Return [X, Y] of the center of cell containing provided text 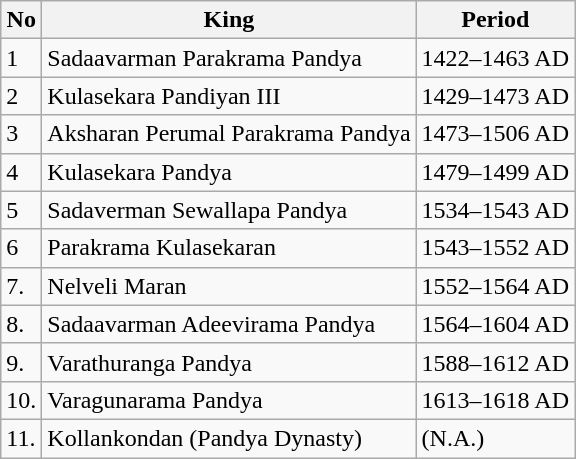
1552–1564 AD [495, 286]
Varagunarama Pandya [229, 400]
1613–1618 AD [495, 400]
4 [22, 172]
King [229, 20]
Nelveli Maran [229, 286]
6 [22, 248]
Kollankondan (Pandya Dynasty) [229, 438]
Varathuranga Pandya [229, 362]
Sadaavarman Adeevirama Pandya [229, 324]
Parakrama Kulasekaran [229, 248]
1429–1473 AD [495, 96]
9. [22, 362]
1422–1463 AD [495, 58]
Sadaverman Sewallapa Pandya [229, 210]
2 [22, 96]
Aksharan Perumal Parakrama Pandya [229, 134]
1564–1604 AD [495, 324]
Period [495, 20]
1479–1499 AD [495, 172]
Kulasekara Pandya [229, 172]
5 [22, 210]
10. [22, 400]
7. [22, 286]
8. [22, 324]
No [22, 20]
Sadaavarman Parakrama Pandya [229, 58]
1473–1506 AD [495, 134]
3 [22, 134]
11. [22, 438]
1543–1552 AD [495, 248]
(N.A.) [495, 438]
Kulasekara Pandiyan III [229, 96]
1534–1543 AD [495, 210]
1 [22, 58]
1588–1612 AD [495, 362]
